Determine the (X, Y) coordinate at the center of the cell enclosing the given text.  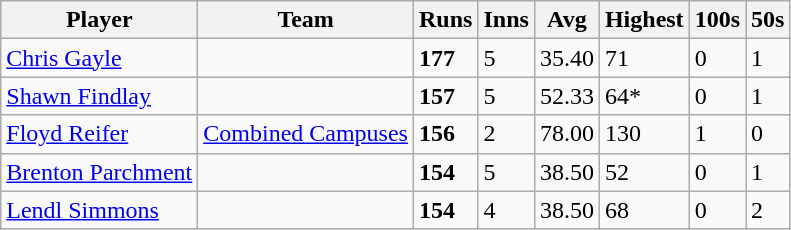
78.00 (566, 134)
Runs (445, 20)
157 (445, 96)
Combined Campuses (306, 134)
50s (768, 20)
Shawn Findlay (100, 96)
Inns (506, 20)
156 (445, 134)
52 (644, 172)
52.33 (566, 96)
Player (100, 20)
Highest (644, 20)
100s (717, 20)
Brenton Parchment (100, 172)
35.40 (566, 58)
64* (644, 96)
68 (644, 210)
130 (644, 134)
4 (506, 210)
177 (445, 58)
Avg (566, 20)
Team (306, 20)
Lendl Simmons (100, 210)
Chris Gayle (100, 58)
Floyd Reifer (100, 134)
71 (644, 58)
